Find where the given text appears and provide that cell's center as (x, y) coordinate. 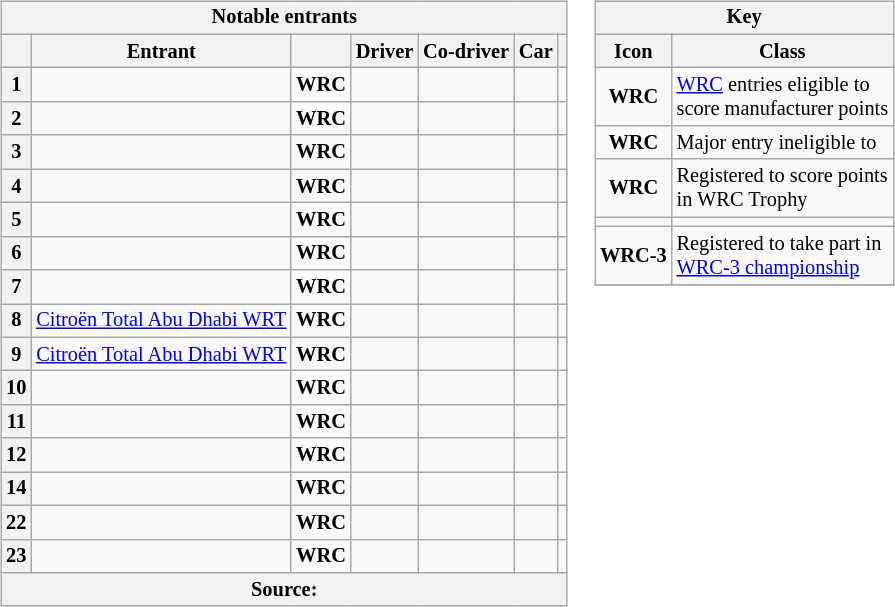
Car (536, 51)
WRC-3 (633, 256)
8 (16, 321)
Class (782, 51)
5 (16, 220)
6 (16, 253)
Registered to take part inWRC-3 championship (782, 256)
11 (16, 422)
10 (16, 388)
1 (16, 85)
Notable entrants (284, 18)
Icon (633, 51)
23 (16, 556)
22 (16, 522)
Registered to score points in WRC Trophy (782, 188)
3 (16, 152)
12 (16, 455)
Driver (384, 51)
Major entry ineligible to (782, 143)
Key (744, 18)
Entrant (161, 51)
14 (16, 489)
Co-driver (466, 51)
4 (16, 186)
2 (16, 119)
7 (16, 287)
9 (16, 354)
WRC entries eligible toscore manufacturer points (782, 97)
Source: (284, 590)
